Determine the (X, Y) coordinate at the center of the cell enclosing the given text.  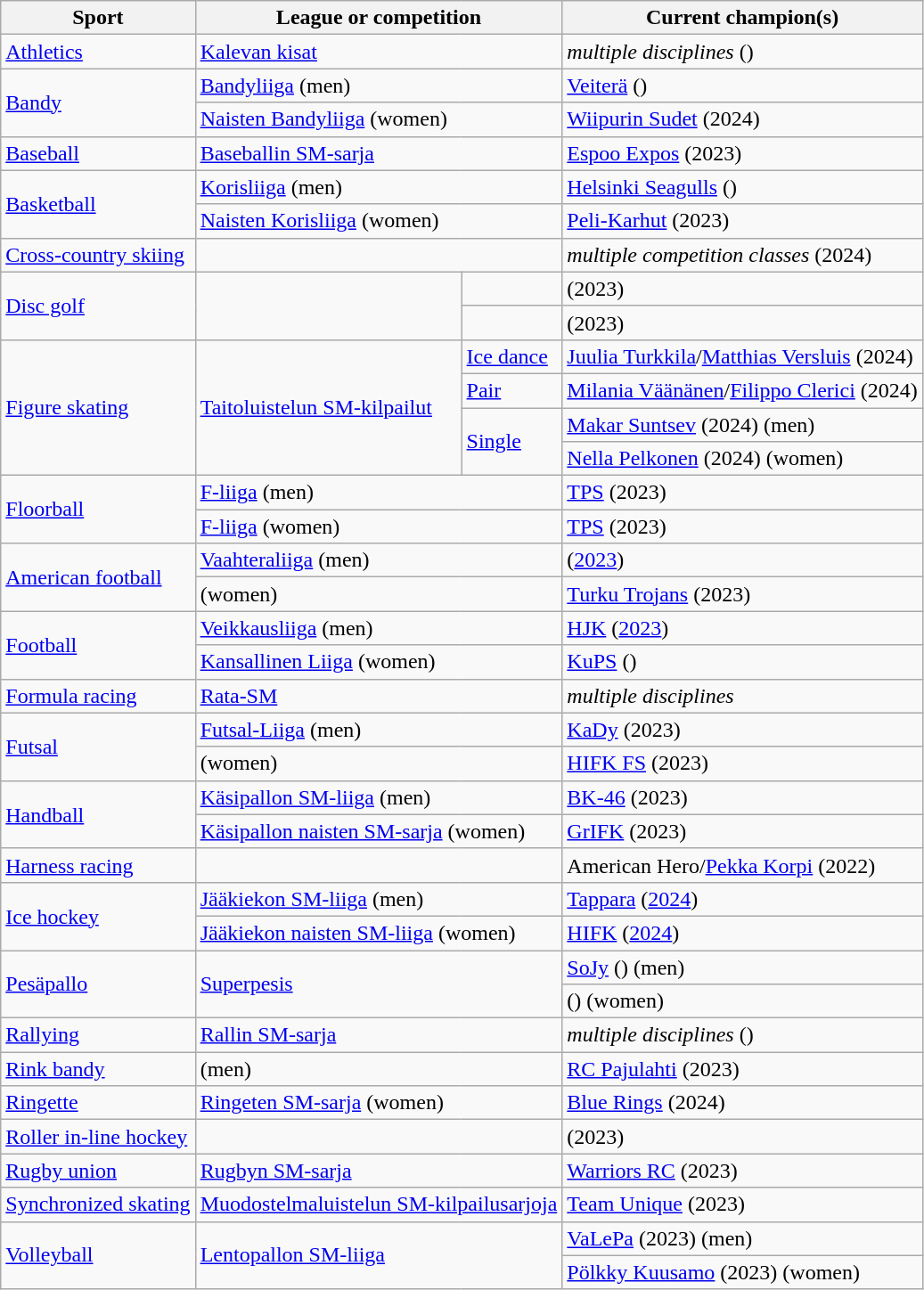
Baseballin SM-sarja (379, 153)
GrIFK (2023) (743, 831)
() (women) (743, 1001)
multiple competition classes (2024) (743, 255)
Ringette (98, 1103)
Rugby union (98, 1171)
Floorball (98, 510)
Naisten Korisliiga (women) (379, 221)
(men) (379, 1069)
Veiterä () (743, 86)
HIFK FS (2023) (743, 763)
Futsal-Liiga (men) (379, 730)
Kansallinen Liiga (women) (379, 662)
Rallin SM-sarja (379, 1035)
Superpesis (379, 984)
American football (98, 577)
Single (511, 442)
KaDy (2023) (743, 730)
Baseball (98, 153)
Futsal (98, 747)
Harness racing (98, 865)
HJK (2023) (743, 628)
F-liiga (men) (379, 493)
Pesäpallo (98, 984)
Rallying (98, 1035)
multiple disciplines (743, 696)
Taitoluistelun SM-kilpailut (328, 407)
Muodostelmaluistelun SM-kilpailusarjoja (379, 1204)
Vaahteraliiga (men) (379, 560)
Formula racing (98, 696)
Blue Rings (2024) (743, 1103)
VaLePa (2023) (men) (743, 1238)
Basketball (98, 204)
Korisliiga (men) (379, 187)
Käsipallon SM-liiga (men) (379, 797)
Rugbyn SM-sarja (379, 1171)
BK-46 (2023) (743, 797)
RC Pajulahti (2023) (743, 1069)
Pölkky Kuusamo (2023) (women) (743, 1272)
Naisten Bandyliiga (women) (379, 119)
American Hero/Pekka Korpi (2022) (743, 865)
Sport (98, 18)
Athletics (98, 52)
Roller in-line hockey (98, 1137)
Warriors RC (2023) (743, 1171)
Turku Trojans (2023) (743, 594)
Jääkiekon SM-liiga (men) (379, 899)
Cross-country skiing (98, 255)
Synchronized skating (98, 1204)
Football (98, 645)
Bandyliiga (men) (379, 86)
League or competition (379, 18)
Makar Suntsev (2024) (men) (743, 425)
Juulia Turkkila/Matthias Versluis (2024) (743, 356)
Ice dance (511, 356)
Rata-SM (379, 696)
F-liiga (women) (379, 527)
Disc golf (98, 306)
Bandy (98, 102)
Current champion(s) (743, 18)
Helsinki Seagulls () (743, 187)
Tappara (2024) (743, 899)
Wiipurin Sudet (2024) (743, 119)
Rink bandy (98, 1069)
Peli-Karhut (2023) (743, 221)
Team Unique (2023) (743, 1204)
Käsipallon naisten SM-sarja (women) (379, 831)
Figure skating (98, 407)
KuPS () (743, 662)
SoJy () (men) (743, 967)
Ringeten SM-sarja (women) (379, 1103)
Espoo Expos (2023) (743, 153)
HIFK (2024) (743, 933)
Veikkausliiga (men) (379, 628)
Milania Väänänen/Filippo Clerici (2024) (743, 390)
Jääkiekon naisten SM-liiga (women) (379, 933)
Volleyball (98, 1255)
Kalevan kisat (379, 52)
Nella Pelkonen (2024) (women) (743, 459)
Lentopallon SM-liiga (379, 1255)
Handball (98, 814)
Ice hockey (98, 916)
Pair (511, 390)
